Locate the cell with the specified text and output its [x, y] center coordinate. 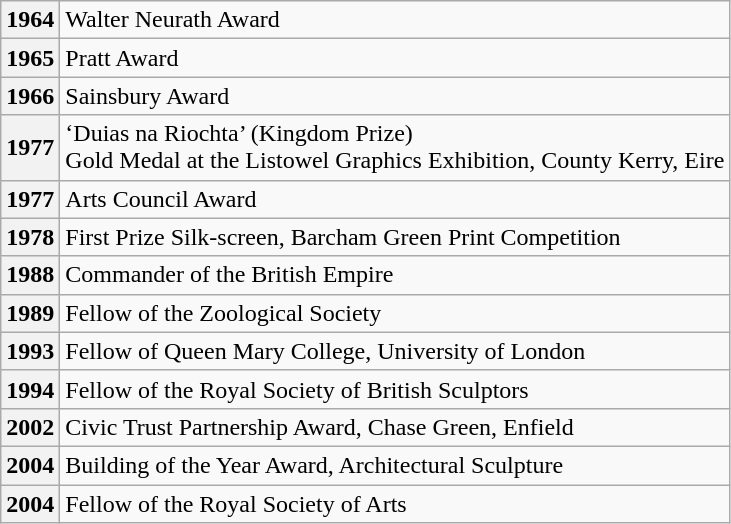
1994 [30, 389]
Building of the Year Award, Architectural Sculpture [395, 465]
Sainsbury Award [395, 96]
2002 [30, 427]
‘Duias na Riochta’ (Kingdom Prize)Gold Medal at the Listowel Graphics Exhibition, County Kerry, Eire [395, 148]
Pratt Award [395, 58]
Walter Neurath Award [395, 20]
Fellow of the Zoological Society [395, 313]
First Prize Silk-screen, Barcham Green Print Competition [395, 237]
1965 [30, 58]
1988 [30, 275]
1989 [30, 313]
1993 [30, 351]
Fellow of the Royal Society of Arts [395, 503]
1966 [30, 96]
Arts Council Award [395, 199]
1964 [30, 20]
Commander of the British Empire [395, 275]
Fellow of the Royal Society of British Sculptors [395, 389]
Fellow of Queen Mary College, University of London [395, 351]
1978 [30, 237]
Civic Trust Partnership Award, Chase Green, Enfield [395, 427]
